Find where the given text appears and provide that cell's center as (x, y) coordinate. 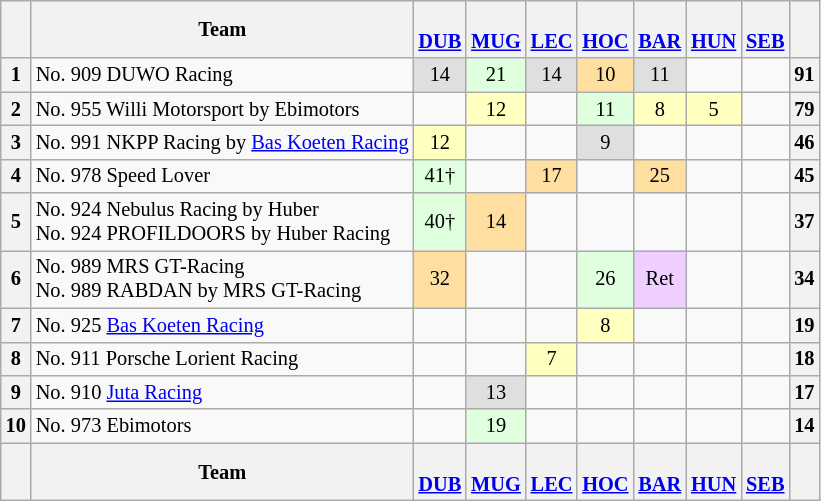
91 (804, 75)
41† (440, 176)
45 (804, 176)
No. 910 Juta Racing (222, 392)
4 (16, 176)
32 (440, 279)
25 (660, 176)
No. 911 Porsche Lorient Racing (222, 359)
18 (804, 359)
34 (804, 279)
3 (16, 142)
Ret (660, 279)
79 (804, 109)
No. 955 Willi Motorsport by Ebimotors (222, 109)
6 (16, 279)
No. 989 MRS GT-Racing No. 989 RABDAN by MRS GT-Racing (222, 279)
26 (605, 279)
40† (440, 222)
2 (16, 109)
21 (496, 75)
46 (804, 142)
No. 909 DUWO Racing (222, 75)
No. 925 Bas Koeten Racing (222, 325)
No. 973 Ebimotors (222, 426)
1 (16, 75)
No. 978 Speed Lover (222, 176)
No. 991 NKPP Racing by Bas Koeten Racing (222, 142)
No. 924 Nebulus Racing by Huber No. 924 PROFILDOORS by Huber Racing (222, 222)
13 (496, 392)
37 (804, 222)
